Locate the cell with the specified text and output its [X, Y] center coordinate. 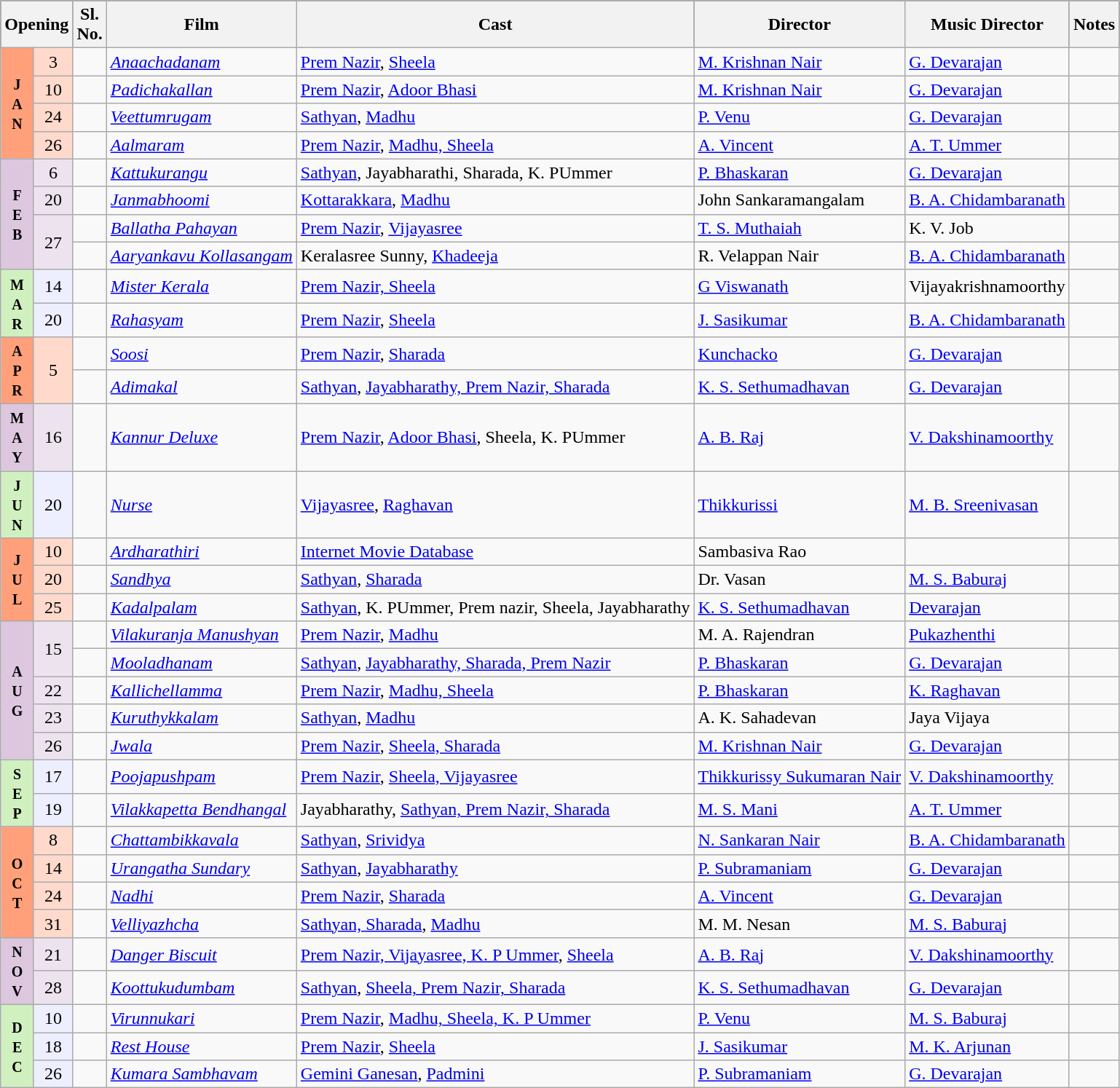
Devarajan [987, 607]
Jaya Vijaya [987, 718]
21 [52, 954]
Sathyan, Srividya [495, 840]
Sathyan, Jayabharathy [495, 868]
G Viswanath [800, 286]
Padichakallan [201, 90]
Sathyan, Jayabharathy, Sharada, Prem Nazir [495, 663]
Kumara Sambhavam [201, 1074]
Soosi [201, 353]
Prem Nazir, Sheela, Vijayasree [495, 776]
FEB [17, 214]
K. Raghavan [987, 690]
Kuruthykkalam [201, 718]
Aalmaram [201, 145]
Kattukurangu [201, 173]
Thikkurissi [800, 504]
Internet Movie Database [495, 552]
Veettumrugam [201, 117]
M. B. Sreenivasan [987, 504]
JUL [17, 580]
Kunchacko [800, 353]
N. Sankaran Nair [800, 840]
Prem Nazir, Adoor Bhasi [495, 90]
18 [52, 1046]
Prem Nazir, Madhu [495, 635]
Jayabharathy, Sathyan, Prem Nazir, Sharada [495, 810]
Sathyan, Sharada [495, 580]
Kannur Deluxe [201, 437]
28 [52, 988]
Vijayakrishnamoorthy [987, 286]
8 [52, 840]
Nurse [201, 504]
Velliyazhcha [201, 923]
JAN [17, 103]
Prem Nazir, Sheela, Sharada [495, 746]
Pukazhenthi [987, 635]
Prem Nazir, Adoor Bhasi, Sheela, K. PUmmer [495, 437]
R. Velappan Nair [800, 256]
Vijayasree, Raghavan [495, 504]
Kottarakkara, Madhu [495, 200]
M. S. Mani [800, 810]
AUG [17, 690]
Sambasiva Rao [800, 552]
Urangatha Sundary [201, 868]
Mooladhanam [201, 663]
Sl.No. [90, 25]
Anaachadanam [201, 62]
Director [800, 25]
Mister Kerala [201, 286]
JUN [17, 504]
MAY [17, 437]
5 [52, 370]
Ballatha Pahayan [201, 228]
Gemini Ganesan, Padmini [495, 1074]
Jwala [201, 746]
Sathyan, Sheela, Prem Nazir, Sharada [495, 988]
Opening [36, 25]
Sathyan, Jayabharathy, Prem Nazir, Sharada [495, 387]
Sathyan, K. PUmmer, Prem nazir, Sheela, Jayabharathy [495, 607]
M. A. Rajendran [800, 635]
DEC [17, 1046]
Keralasree Sunny, Khadeeja [495, 256]
23 [52, 718]
Adimakal [201, 387]
K. V. Job [987, 228]
Sandhya [201, 580]
Rahasyam [201, 320]
Film [201, 25]
Cast [495, 25]
Chattambikkavala [201, 840]
T. S. Muthaiah [800, 228]
Aaryankavu Kollasangam [201, 256]
Kallichellamma [201, 690]
3 [52, 62]
22 [52, 690]
15 [52, 649]
John Sankaramangalam [800, 200]
APR [17, 370]
NOV [17, 971]
Prem Nazir, Madhu, Sheela, K. P Ummer [495, 1018]
Dr. Vasan [800, 580]
A. K. Sahadevan [800, 718]
OCT [17, 882]
Janmabhoomi [201, 200]
Music Director [987, 25]
31 [52, 923]
M. K. Arjunan [987, 1046]
17 [52, 776]
Notes [1094, 25]
Sathyan, Jayabharathi, Sharada, K. PUmmer [495, 173]
Vilakkapetta Bendhangal [201, 810]
Virunnukari [201, 1018]
16 [52, 437]
27 [52, 242]
Poojapushpam [201, 776]
Rest House [201, 1046]
Danger Biscuit [201, 954]
Prem Nazir, Vijayasree, K. P Ummer, Sheela [495, 954]
Vilakuranja Manushyan [201, 635]
19 [52, 810]
25 [52, 607]
6 [52, 173]
Sathyan, Sharada, Madhu [495, 923]
M. M. Nesan [800, 923]
Koottukudumbam [201, 988]
SEP [17, 793]
Ardharathiri [201, 552]
Thikkurissy Sukumaran Nair [800, 776]
MAR [17, 303]
Prem Nazir, Vijayasree [495, 228]
Kadalpalam [201, 607]
Nadhi [201, 896]
